Pinpoint the cell where the given text exists, returning its [X, Y] midpoint coordinate. 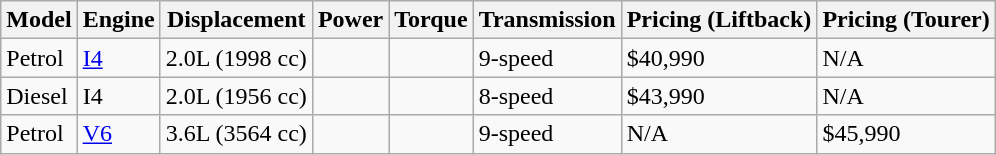
Engine [118, 20]
V6 [118, 134]
Power [350, 20]
$40,990 [719, 58]
Diesel [39, 96]
Pricing (Tourer) [906, 20]
3.6L (3564 cc) [236, 134]
Torque [431, 20]
Model [39, 20]
2.0L (1956 cc) [236, 96]
8-speed [547, 96]
Transmission [547, 20]
$45,990 [906, 134]
Pricing (Liftback) [719, 20]
$43,990 [719, 96]
2.0L (1998 cc) [236, 58]
Displacement [236, 20]
